Determine the (x, y) coordinate at the center of the cell enclosing the given text.  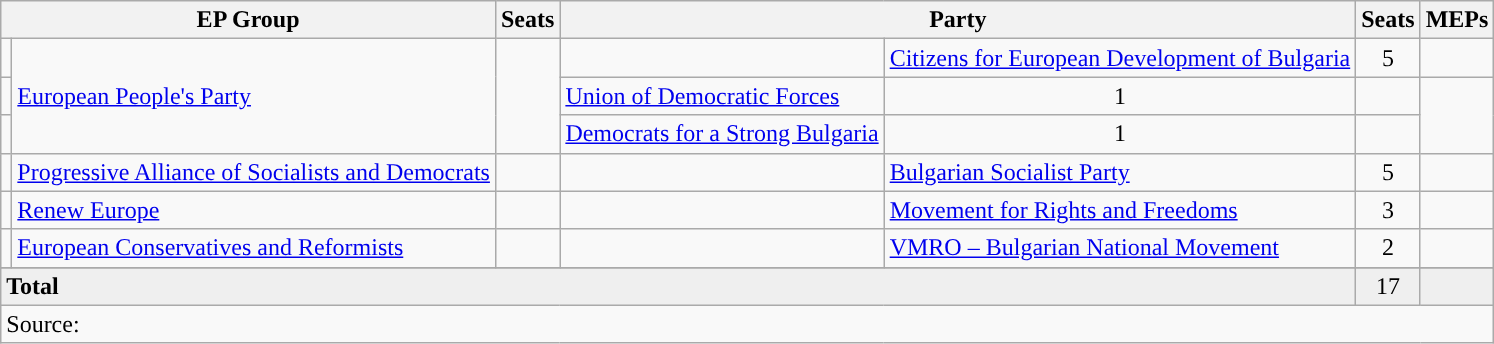
EP Group (248, 20)
17 (1388, 286)
Democrats for a Strong Bulgaria (722, 134)
Citizens for European Development of Bulgaria (1120, 58)
Total (678, 286)
Union of Democratic Forces (722, 96)
VMRO – Bulgarian National Movement (1120, 248)
Bulgarian Socialist Party (1120, 172)
2 (1388, 248)
European People's Party (254, 96)
Party (958, 20)
Renew Europe (254, 210)
MEPs (1457, 20)
Movement for Rights and Freedoms (1120, 210)
Progressive Alliance of Socialists and Democrats (254, 172)
Source: (748, 324)
3 (1388, 210)
European Conservatives and Reformists (254, 248)
